From the cell containing the given text, extract its center point as [X, Y] coordinate. 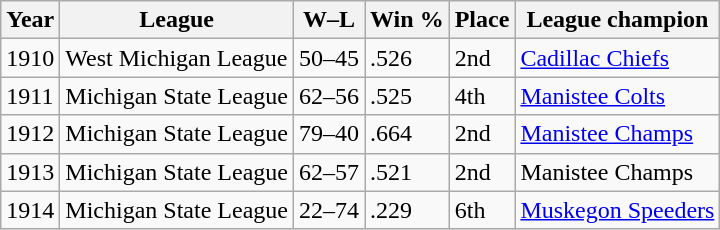
6th [482, 210]
.664 [408, 134]
22–74 [328, 210]
1910 [30, 58]
4th [482, 96]
Manistee Colts [618, 96]
50–45 [328, 58]
1913 [30, 172]
Muskegon Speeders [618, 210]
West Michigan League [177, 58]
62–57 [328, 172]
Win % [408, 20]
Cadillac Chiefs [618, 58]
1911 [30, 96]
Place [482, 20]
.526 [408, 58]
Year [30, 20]
62–56 [328, 96]
W–L [328, 20]
League [177, 20]
.229 [408, 210]
.521 [408, 172]
League champion [618, 20]
.525 [408, 96]
1914 [30, 210]
79–40 [328, 134]
1912 [30, 134]
